Return the (x, y) coordinate for the center point of the cell that contains the specified text.  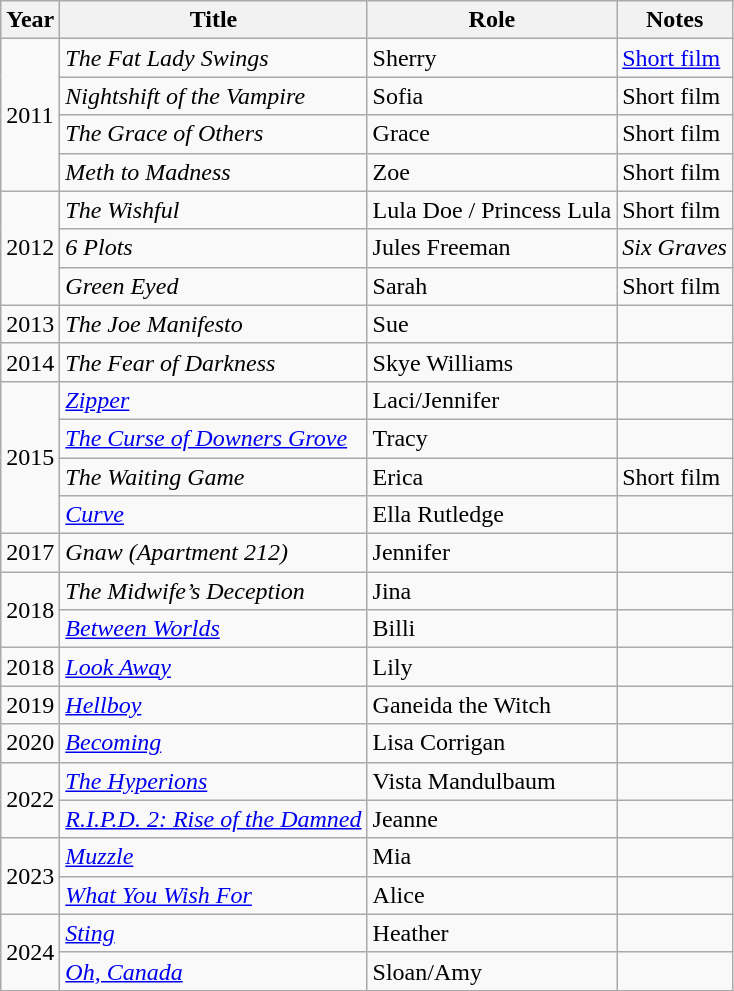
Gnaw (Apartment 212) (214, 553)
2024 (30, 952)
Six Graves (675, 248)
Zipper (214, 400)
The Hyperions (214, 781)
Curve (214, 515)
2023 (30, 876)
Heather (492, 933)
Becoming (214, 743)
Zoe (492, 172)
Sue (492, 324)
Tracy (492, 438)
Jennifer (492, 553)
Title (214, 20)
The Joe Manifesto (214, 324)
Sarah (492, 286)
2013 (30, 324)
Hellboy (214, 705)
The Waiting Game (214, 477)
Role (492, 20)
Green Eyed (214, 286)
Notes (675, 20)
Alice (492, 895)
The Midwife’s Deception (214, 591)
The Wishful (214, 210)
Billi (492, 629)
Muzzle (214, 857)
Ella Rutledge (492, 515)
What You Wish For (214, 895)
Skye Williams (492, 362)
Vista Mandulbaum (492, 781)
Sherry (492, 58)
Sloan/Amy (492, 971)
The Grace of Others (214, 134)
Jeanne (492, 819)
2022 (30, 800)
Sofia (492, 96)
The Curse of Downers Grove (214, 438)
Laci/Jennifer (492, 400)
Jules Freeman (492, 248)
Nightshift of the Vampire (214, 96)
6 Plots (214, 248)
The Fear of Darkness (214, 362)
Lisa Corrigan (492, 743)
Sting (214, 933)
2015 (30, 457)
Jina (492, 591)
Grace (492, 134)
Year (30, 20)
Meth to Madness (214, 172)
Lily (492, 667)
The Fat Lady Swings (214, 58)
2019 (30, 705)
Between Worlds (214, 629)
R.I.P.D. 2: Rise of the Damned (214, 819)
Lula Doe / Princess Lula (492, 210)
Ganeida the Witch (492, 705)
Erica (492, 477)
2017 (30, 553)
Oh, Canada (214, 971)
Mia (492, 857)
Look Away (214, 667)
2011 (30, 115)
2020 (30, 743)
2014 (30, 362)
2012 (30, 248)
